Detect which cell encompasses the target text, then output its [X, Y] center coordinate. 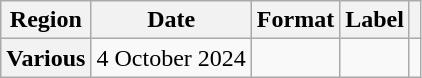
Label [375, 20]
Format [295, 20]
Various [46, 58]
4 October 2024 [171, 58]
Date [171, 20]
Region [46, 20]
